For the text-containing cell, return its midpoint in [x, y] coordinate format. 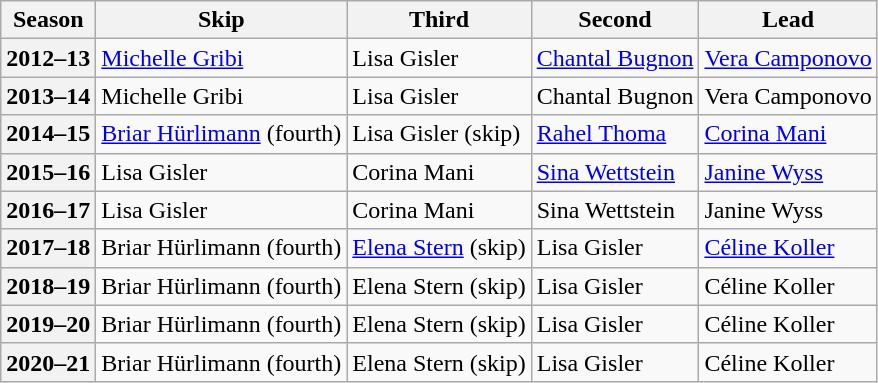
2020–21 [48, 362]
2013–14 [48, 96]
2012–13 [48, 58]
Skip [222, 20]
Lisa Gisler (skip) [439, 134]
Third [439, 20]
2014–15 [48, 134]
Lead [788, 20]
2019–20 [48, 324]
2017–18 [48, 248]
2018–19 [48, 286]
Rahel Thoma [615, 134]
Second [615, 20]
Season [48, 20]
2016–17 [48, 210]
2015–16 [48, 172]
